Extract the (x, y) coordinate from the center of the cell holding the provided text.  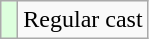
Regular cast (83, 20)
